Return (x, y) of the center of cell containing provided text 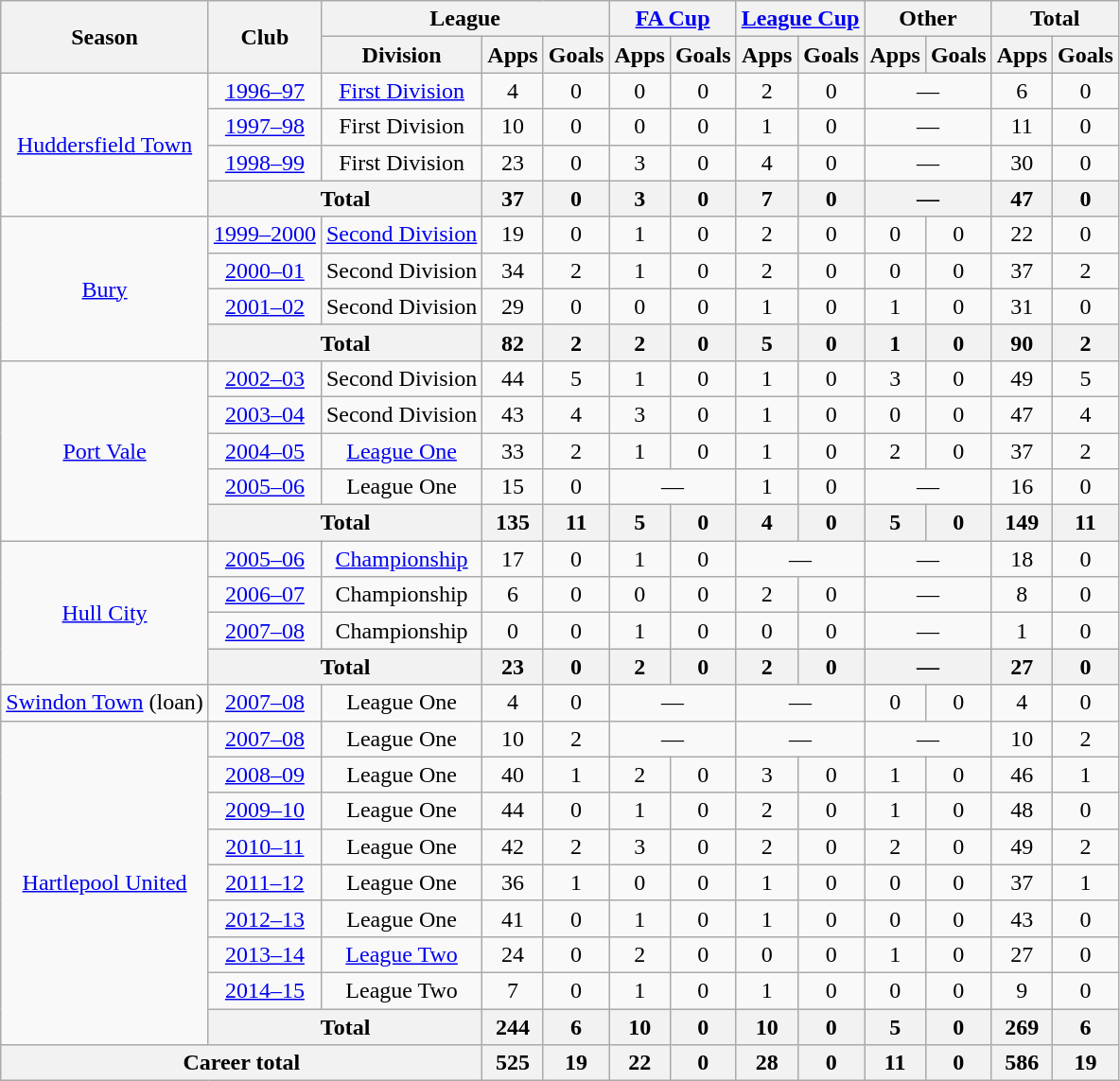
Career total (242, 1063)
18 (1022, 559)
League (465, 19)
31 (1022, 306)
244 (513, 1026)
2012–13 (265, 918)
2008–09 (265, 775)
2010–11 (265, 846)
Club (265, 37)
Huddersfield Town (105, 145)
34 (513, 270)
149 (1022, 523)
2003–04 (265, 414)
30 (1022, 163)
2011–12 (265, 882)
2014–15 (265, 990)
82 (513, 342)
42 (513, 846)
29 (513, 306)
1999–2000 (265, 235)
24 (513, 954)
15 (513, 487)
2006–07 (265, 595)
41 (513, 918)
36 (513, 882)
Hartlepool United (105, 883)
2004–05 (265, 451)
Other (928, 19)
135 (513, 523)
Swindon Town (loan) (105, 703)
2013–14 (265, 954)
Division (401, 55)
2002–03 (265, 378)
9 (1022, 990)
League Cup (800, 19)
48 (1022, 811)
269 (1022, 1026)
586 (1022, 1063)
40 (513, 775)
28 (766, 1063)
Season (105, 37)
525 (513, 1063)
90 (1022, 342)
1997–98 (265, 127)
Hull City (105, 613)
1996–97 (265, 91)
2000–01 (265, 270)
46 (1022, 775)
FA Cup (673, 19)
1998–99 (265, 163)
2001–02 (265, 306)
Bury (105, 288)
Port Vale (105, 450)
16 (1022, 487)
8 (1022, 595)
17 (513, 559)
33 (513, 451)
2009–10 (265, 811)
